Determine the (X, Y) coordinate at the center of the cell enclosing the given text.  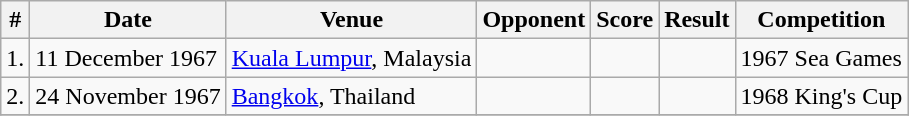
24 November 1967 (128, 96)
Score (625, 20)
Kuala Lumpur, Malaysia (352, 58)
1. (16, 58)
Bangkok, Thailand (352, 96)
11 December 1967 (128, 58)
Competition (822, 20)
Result (697, 20)
Opponent (534, 20)
2. (16, 96)
Venue (352, 20)
Date (128, 20)
1968 King's Cup (822, 96)
# (16, 20)
1967 Sea Games (822, 58)
